Return (x, y) of the center of cell containing provided text 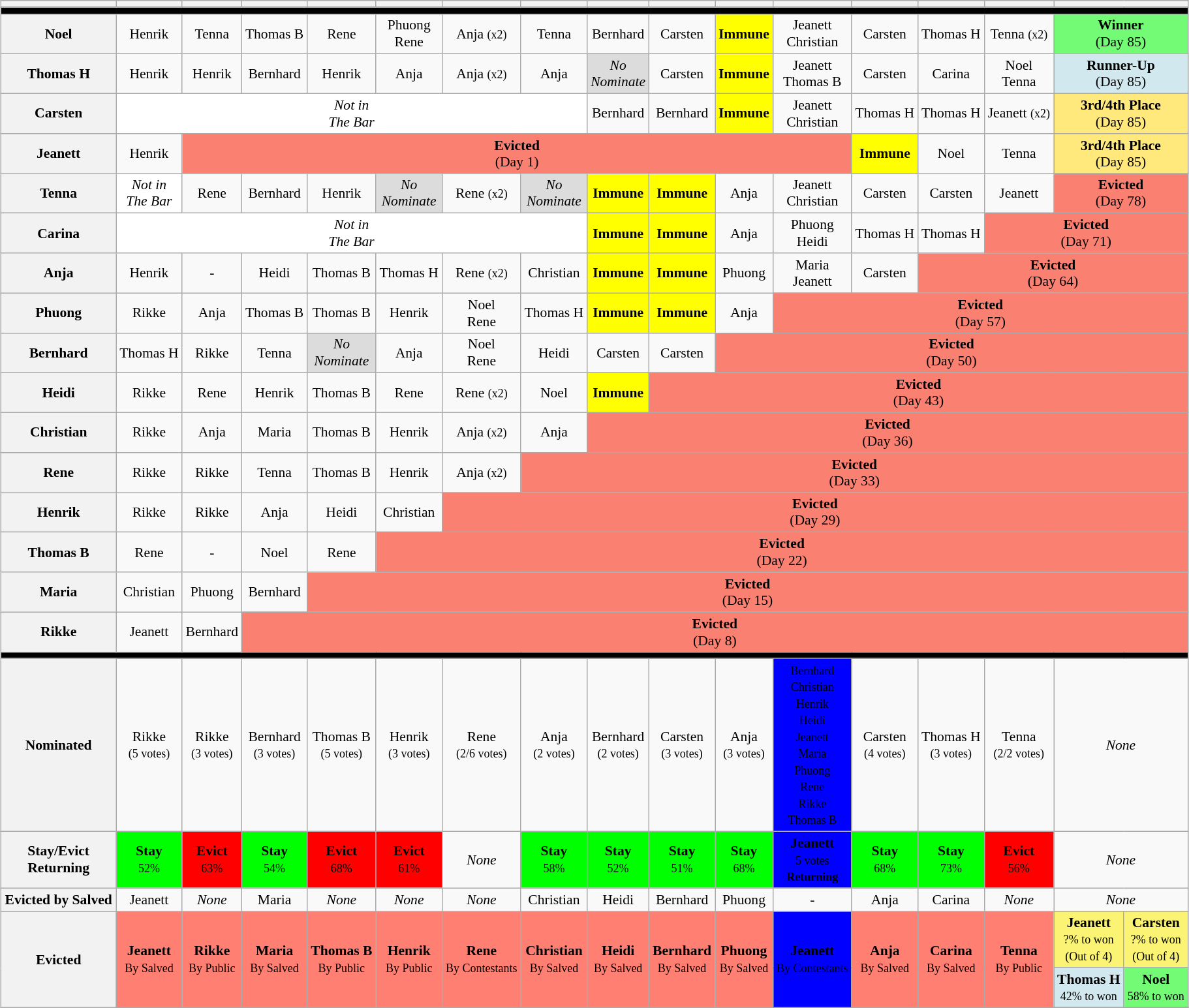
Evict56% (1019, 860)
RikkeBy Public (211, 960)
Evicted by Salved (59, 900)
CarinaBy Salved (951, 960)
Evicted (Day 78) (1121, 193)
Noel58% to won (1156, 988)
HenrikBy Public (409, 960)
Jeanett?% to won(Out of 4) (1089, 939)
Evicted (Day 64) (1053, 273)
JeanettBy Salved (149, 960)
Carsten(3 votes) (683, 745)
Rikke(5 votes) (149, 745)
Bernhard(3 votes) (274, 745)
Stay73% (951, 860)
MariaJeanett (812, 273)
Winner (Day 85) (1121, 34)
Evicted (Day 15) (748, 592)
Henrik(3 votes) (409, 745)
Evicted (Day 57) (980, 313)
Rene(2/6 votes) (482, 745)
Rikke(3 votes) (211, 745)
Evicted (Day 71) (1086, 234)
Jeanett5 votesReturning (812, 860)
Stay58% (554, 860)
ChristianBy Salved (554, 960)
JeanettBy Contestants (812, 960)
Thomas B(5 votes) (342, 745)
Nominated (59, 745)
Evict63% (211, 860)
BernhardChristianHenrikHeidiJeanettMariaPhuongReneRikkeThomas B (812, 745)
Evicted (Day 33) (854, 472)
Tenna(2/2 votes) (1019, 745)
Evicted (Day 29) (814, 513)
Stay/EvictReturning (59, 860)
PhuongRene (409, 34)
Evicted (Day 50) (951, 352)
Evicted (Day 8) (715, 632)
Thomas H(3 votes) (951, 745)
MariaBy Salved (274, 960)
PhuongBy Salved (744, 960)
Carsten?% to won(Out of 4) (1156, 939)
Thomas BBy Public (342, 960)
JeanettThomas B (812, 74)
Evict61% (409, 860)
Evict68% (342, 860)
Thomas H42% to won (1089, 988)
Anja(3 votes) (744, 745)
TennaBy Public (1019, 960)
Evicted (59, 960)
AnjaBy Salved (885, 960)
Carsten(4 votes) (885, 745)
Evicted (Day 36) (888, 433)
Evicted (Day 43) (919, 393)
Evicted (Day 22) (782, 552)
BernhardBy Salved (683, 960)
HeidiBy Salved (619, 960)
Tenna (x2) (1019, 34)
Stay54% (274, 860)
PhuongHeidi (812, 234)
Bernhard(2 votes) (619, 745)
Stay51% (683, 860)
Evicted (Day 1) (517, 154)
ReneBy Contestants (482, 960)
NoelTenna (1019, 74)
Jeanett (x2) (1019, 114)
Runner-Up (Day 85) (1121, 74)
Anja(2 votes) (554, 745)
